Output the (x, y) coordinate of the center of the cell containing the given text.  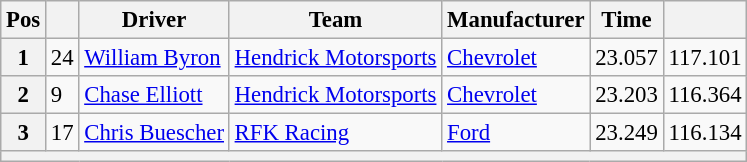
Ford (516, 133)
Time (626, 20)
117.101 (705, 58)
23.203 (626, 95)
Driver (154, 20)
2 (24, 95)
RFK Racing (335, 133)
23.057 (626, 58)
3 (24, 133)
9 (62, 95)
Chris Buescher (154, 133)
William Byron (154, 58)
24 (62, 58)
Chase Elliott (154, 95)
Pos (24, 20)
1 (24, 58)
23.249 (626, 133)
17 (62, 133)
116.134 (705, 133)
Team (335, 20)
Manufacturer (516, 20)
116.364 (705, 95)
